Capture the cell that displays the provided text and extract its (x, y) central coordinate. 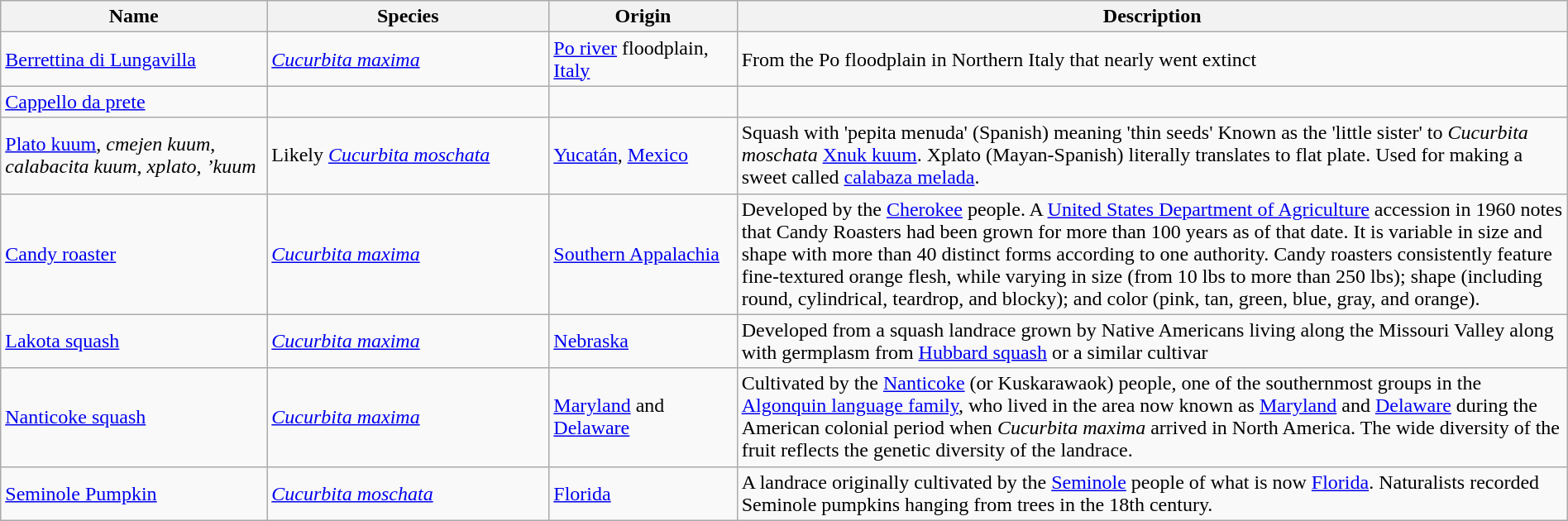
From the Po floodplain in Northern Italy that nearly went extinct (1152, 60)
Lakota squash (134, 341)
Origin (643, 17)
Seminole Pumpkin (134, 493)
Florida (643, 493)
Po river floodplain, Italy (643, 60)
Description (1152, 17)
Candy roaster (134, 254)
Likely Cucurbita moschata (409, 155)
Maryland and Delaware (643, 417)
Nanticoke squash (134, 417)
Yucatán, Mexico (643, 155)
Plato kuum, cmejen kuum, calabacita kuum, xplato, ’kuum (134, 155)
Name (134, 17)
Cucurbita moschata (409, 493)
Berrettina di Lungavilla (134, 60)
Nebraska (643, 341)
Species (409, 17)
Cappello da prete (134, 102)
Southern Appalachia (643, 254)
